Pinpoint the cell where the given text exists, returning its [X, Y] midpoint coordinate. 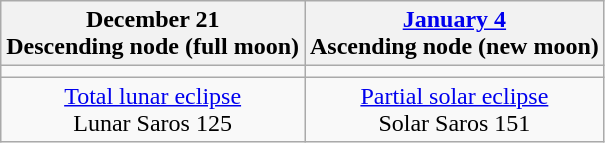
January 4Ascending node (new moon) [454, 34]
December 21Descending node (full moon) [153, 34]
Partial solar eclipseSolar Saros 151 [454, 110]
Total lunar eclipseLunar Saros 125 [153, 110]
